Search for the cell housing the specified text and yield its (X, Y) center coordinate. 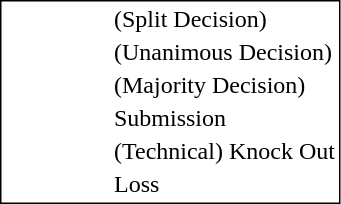
(Technical) Knock Out (224, 151)
Loss (224, 185)
Submission (224, 119)
(Unanimous Decision) (224, 53)
(Majority Decision) (224, 85)
(Split Decision) (224, 19)
